For the text-containing cell, return its midpoint in [X, Y] coordinate format. 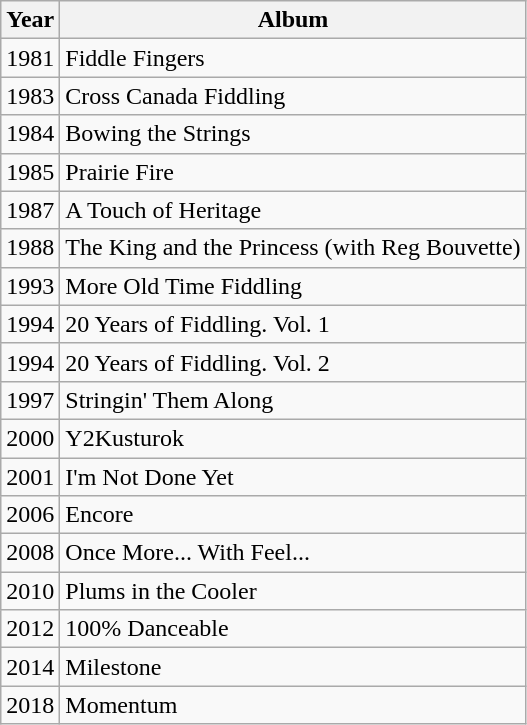
1993 [30, 286]
Y2Kusturok [293, 438]
1981 [30, 58]
2010 [30, 591]
Stringin' Them Along [293, 400]
The King and the Princess (with Reg Bouvette) [293, 248]
Prairie Fire [293, 172]
1988 [30, 248]
2014 [30, 667]
20 Years of Fiddling. Vol. 1 [293, 324]
Milestone [293, 667]
More Old Time Fiddling [293, 286]
20 Years of Fiddling. Vol. 2 [293, 362]
1983 [30, 96]
1984 [30, 134]
Album [293, 20]
2018 [30, 705]
2001 [30, 477]
Year [30, 20]
1997 [30, 400]
I'm Not Done Yet [293, 477]
2006 [30, 515]
1985 [30, 172]
2008 [30, 553]
2012 [30, 629]
2000 [30, 438]
1987 [30, 210]
Cross Canada Fiddling [293, 96]
Once More... With Feel... [293, 553]
Encore [293, 515]
A Touch of Heritage [293, 210]
Fiddle Fingers [293, 58]
Bowing the Strings [293, 134]
100% Danceable [293, 629]
Plums in the Cooler [293, 591]
Momentum [293, 705]
